Output the [X, Y] coordinate of the center of the cell containing the given text.  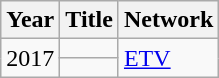
Network [168, 20]
Year [30, 20]
ETV [168, 58]
Title [90, 20]
2017 [30, 58]
